Locate the cell with the specified text and output its [X, Y] center coordinate. 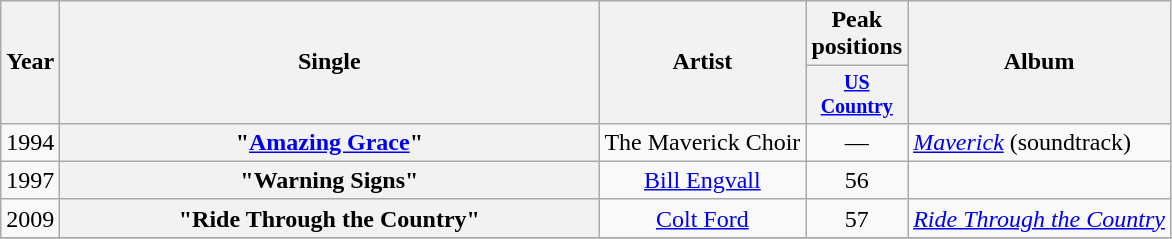
56 [857, 180]
Single [330, 62]
Album [1040, 62]
1997 [30, 180]
Ride Through the Country [1040, 218]
"Amazing Grace" [330, 142]
"Warning Signs" [330, 180]
Bill Engvall [702, 180]
US Country [857, 94]
The Maverick Choir [702, 142]
Artist [702, 62]
2009 [30, 218]
Year [30, 62]
57 [857, 218]
"Ride Through the Country" [330, 218]
Maverick (soundtrack) [1040, 142]
Colt Ford [702, 218]
— [857, 142]
Peak positions [857, 34]
1994 [30, 142]
